Extract the [X, Y] coordinate from the center of the cell holding the provided text.  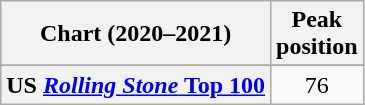
Chart (2020–2021) [136, 34]
US Rolling Stone Top 100 [136, 85]
Peakposition [317, 34]
76 [317, 85]
